Locate the cell with the specified text and output its (X, Y) center coordinate. 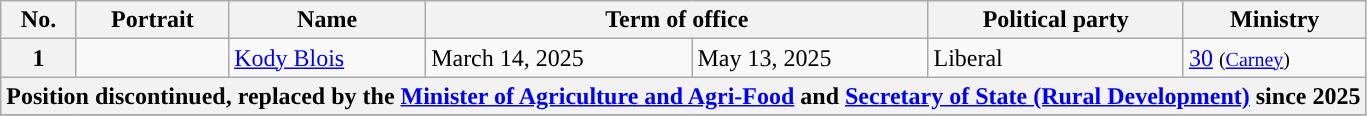
March 14, 2025 (559, 58)
Kody Blois (328, 58)
May 13, 2025 (810, 58)
Term of office (677, 20)
Name (328, 20)
Political party (1056, 20)
No. (38, 20)
Liberal (1056, 58)
1 (38, 58)
Portrait (152, 20)
Ministry (1274, 20)
Position discontinued, replaced by the Minister of Agriculture and Agri-Food and Secretary of State (Rural Development) since 2025 (684, 96)
30 (Carney) (1274, 58)
